Locate the cell with the specified text and output its [X, Y] center coordinate. 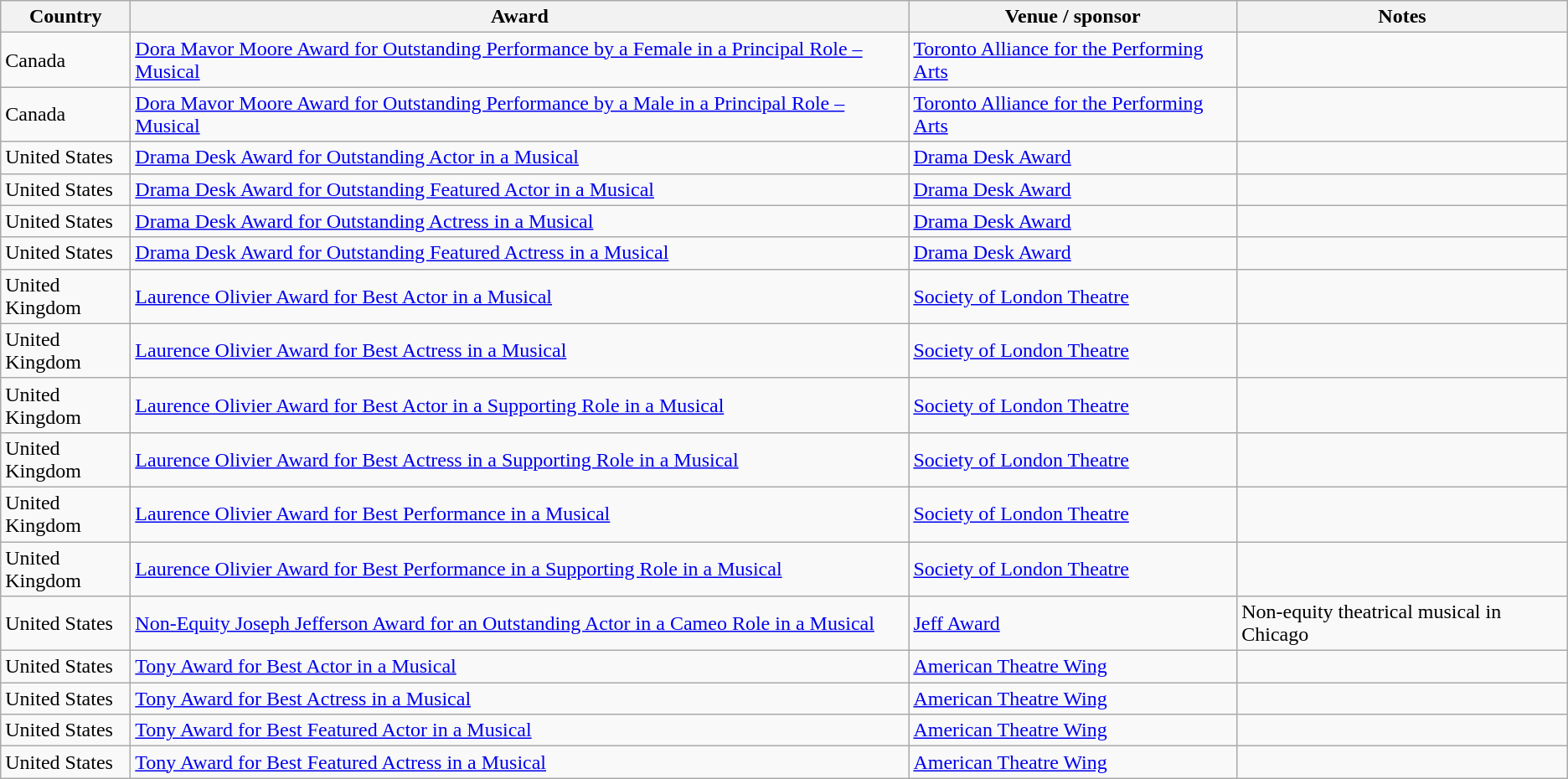
Drama Desk Award for Outstanding Featured Actress in a Musical [519, 253]
Tony Award for Best Featured Actor in a Musical [519, 730]
Notes [1402, 17]
Non-Equity Joseph Jefferson Award for an Outstanding Actor in a Cameo Role in a Musical [519, 623]
Jeff Award [1073, 623]
Drama Desk Award for Outstanding Actor in a Musical [519, 157]
Dora Mavor Moore Award for Outstanding Performance by a Male in a Principal Role – Musical [519, 114]
Venue / sponsor [1073, 17]
Laurence Olivier Award for Best Actor in a Supporting Role in a Musical [519, 405]
Laurence Olivier Award for Best Performance in a Musical [519, 514]
Award [519, 17]
Laurence Olivier Award for Best Actor in a Musical [519, 297]
Drama Desk Award for Outstanding Featured Actor in a Musical [519, 189]
Dora Mavor Moore Award for Outstanding Performance by a Female in a Principal Role – Musical [519, 60]
Non-equity theatrical musical in Chicago [1402, 623]
Tony Award for Best Actor in a Musical [519, 667]
Drama Desk Award for Outstanding Actress in a Musical [519, 221]
Country [65, 17]
Laurence Olivier Award for Best Actress in a Supporting Role in a Musical [519, 459]
Tony Award for Best Featured Actress in a Musical [519, 762]
Tony Award for Best Actress in a Musical [519, 699]
Laurence Olivier Award for Best Performance in a Supporting Role in a Musical [519, 568]
Laurence Olivier Award for Best Actress in a Musical [519, 350]
